Determine the (x, y) coordinate at the center of the cell enclosing the given text.  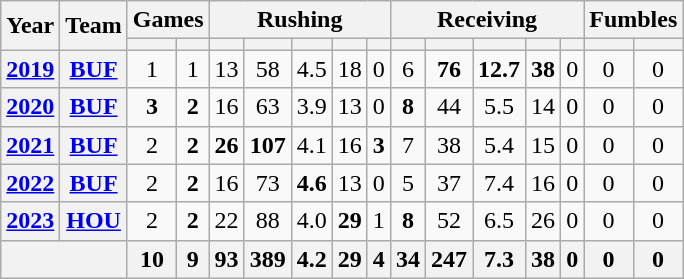
18 (350, 69)
5.4 (498, 145)
73 (268, 183)
4.5 (312, 69)
6 (408, 69)
3.9 (312, 107)
Year (30, 26)
2021 (30, 145)
88 (268, 221)
247 (448, 259)
52 (448, 221)
4.2 (312, 259)
2022 (30, 183)
Games (168, 20)
2020 (30, 107)
22 (226, 221)
4.0 (312, 221)
5 (408, 183)
12.7 (498, 69)
14 (544, 107)
34 (408, 259)
58 (268, 69)
7.3 (498, 259)
2019 (30, 69)
2023 (30, 221)
Team (94, 26)
76 (448, 69)
63 (268, 107)
Fumbles (634, 20)
93 (226, 259)
4 (378, 259)
107 (268, 145)
15 (544, 145)
7.4 (498, 183)
HOU (94, 221)
4.6 (312, 183)
44 (448, 107)
37 (448, 183)
389 (268, 259)
Rushing (300, 20)
4.1 (312, 145)
9 (193, 259)
Receiving (486, 20)
5.5 (498, 107)
6.5 (498, 221)
10 (152, 259)
7 (408, 145)
